Detect which cell encompasses the target text, then output its (X, Y) center coordinate. 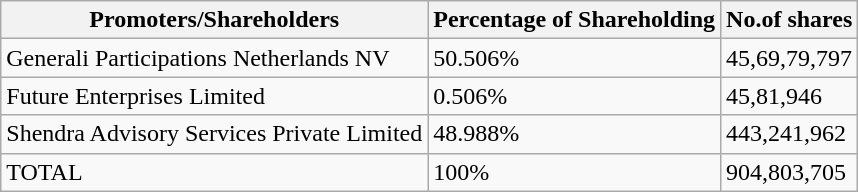
50.506% (574, 58)
Percentage of Shareholding (574, 20)
48.988% (574, 134)
904,803,705 (790, 172)
443,241,962 (790, 134)
Generali Participations Netherlands NV (214, 58)
Shendra Advisory Services Private Limited (214, 134)
0.506% (574, 96)
TOTAL (214, 172)
Future Enterprises Limited (214, 96)
45,69,79,797 (790, 58)
No.of shares (790, 20)
100% (574, 172)
Promoters/Shareholders (214, 20)
45,81,946 (790, 96)
